Scan for the cell matching the given text and deliver its (X, Y) coordinate at center. 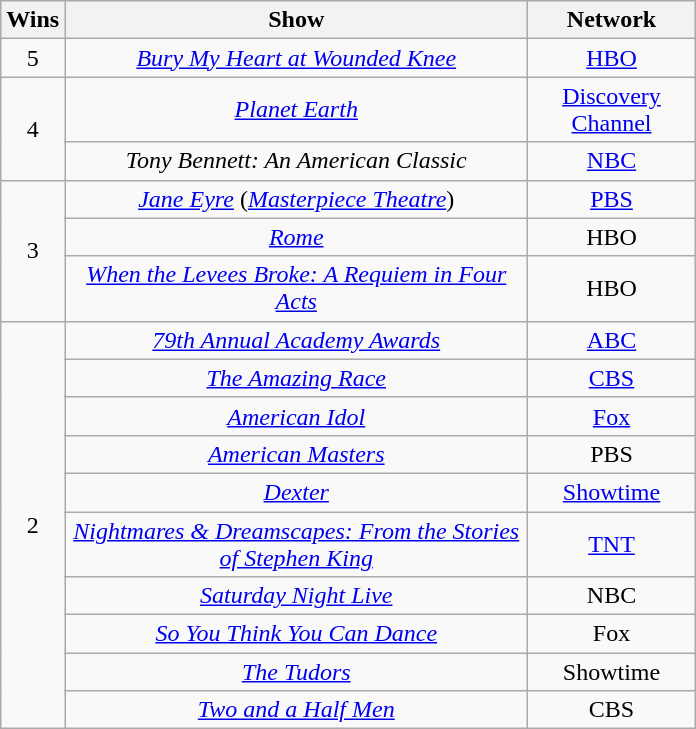
4 (33, 128)
Network (612, 20)
Jane Eyre (Masterpiece Theatre) (296, 199)
5 (33, 58)
Planet Earth (296, 110)
2 (33, 525)
When the Levees Broke: A Requiem in Four Acts (296, 288)
Nightmares & Dreamscapes: From the Stories of Stephen King (296, 544)
The Amazing Race (296, 378)
ABC (612, 340)
Dexter (296, 492)
Tony Bennett: An American Classic (296, 161)
Bury My Heart at Wounded Knee (296, 58)
So You Think You Can Dance (296, 634)
Saturday Night Live (296, 596)
Show (296, 20)
American Masters (296, 454)
The Tudors (296, 672)
Discovery Channel (612, 110)
TNT (612, 544)
3 (33, 250)
American Idol (296, 416)
Rome (296, 237)
Wins (33, 20)
79th Annual Academy Awards (296, 340)
Two and a Half Men (296, 710)
